Detect which cell encompasses the target text, then output its [x, y] center coordinate. 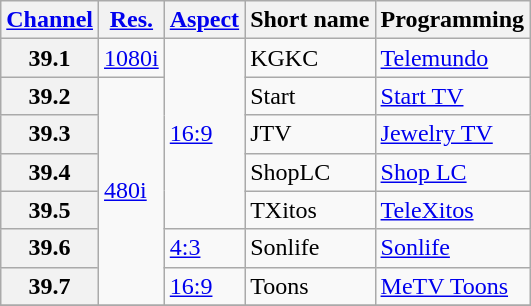
MeTV Toons [452, 286]
39.5 [50, 210]
Short name [310, 20]
Toons [310, 286]
TeleXitos [452, 210]
ShopLC [310, 172]
TXitos [310, 210]
Start [310, 96]
Telemundo [452, 58]
Res. [132, 20]
KGKC [310, 58]
39.3 [50, 134]
39.2 [50, 96]
1080i [132, 58]
39.1 [50, 58]
JTV [310, 134]
Channel [50, 20]
4:3 [204, 248]
39.7 [50, 286]
480i [132, 191]
Start TV [452, 96]
Programming [452, 20]
39.6 [50, 248]
Aspect [204, 20]
39.4 [50, 172]
Jewelry TV [452, 134]
Shop LC [452, 172]
